Identify which cell holds the provided text, then report its [X, Y] central coordinate. 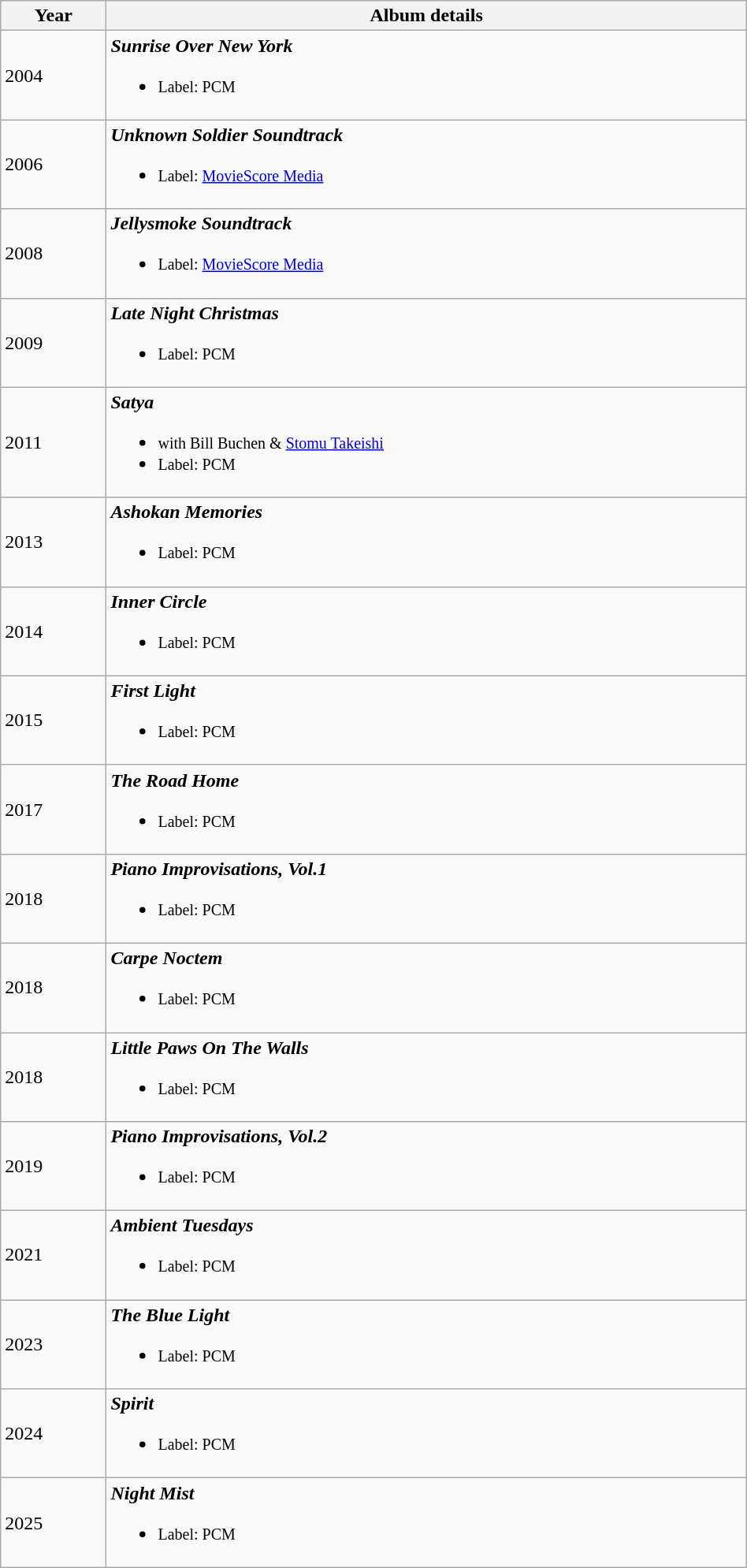
2015 [54, 721]
Piano Improvisations, Vol.2Label: PCM [426, 1167]
Late Night ChristmasLabel: PCM [426, 342]
Piano Improvisations, Vol.1Label: PCM [426, 899]
Ashokan MemoriesLabel: PCM [426, 542]
2023 [54, 1345]
2017 [54, 809]
2014 [54, 631]
First LightLabel: PCM [426, 721]
2013 [54, 542]
2025 [54, 1523]
2024 [54, 1433]
Inner CircleLabel: PCM [426, 631]
The Blue LightLabel: PCM [426, 1345]
2021 [54, 1255]
Sunrise Over New YorkLabel: PCM [426, 76]
Jellysmoke SoundtrackLabel: MovieScore Media [426, 254]
Ambient TuesdaysLabel: PCM [426, 1255]
Album details [426, 16]
Unknown Soldier SoundtrackLabel: MovieScore Media [426, 164]
Satyawith Bill Buchen & Stomu TakeishiLabel: PCM [426, 442]
2019 [54, 1167]
2006 [54, 164]
2011 [54, 442]
SpiritLabel: PCM [426, 1433]
Night MistLabel: PCM [426, 1523]
2008 [54, 254]
Little Paws On The WallsLabel: PCM [426, 1077]
Year [54, 16]
2009 [54, 342]
The Road HomeLabel: PCM [426, 809]
Carpe NoctemLabel: PCM [426, 987]
2004 [54, 76]
